Provide the (X, Y) coordinate of the cell's center where the given text is located.  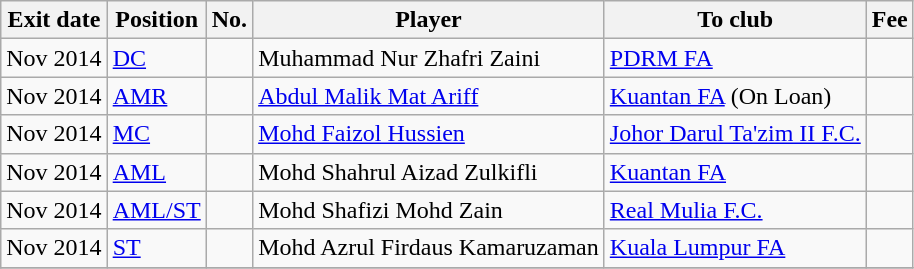
ST (156, 248)
Fee (890, 20)
Abdul Malik Mat Ariff (429, 96)
DC (156, 58)
AMR (156, 96)
Mohd Faizol Hussien (429, 134)
Kuala Lumpur FA (735, 248)
To club (735, 20)
Real Mulia F.C. (735, 210)
Kuantan FA (On Loan) (735, 96)
Kuantan FA (735, 172)
No. (229, 20)
PDRM FA (735, 58)
Mohd Shafizi Mohd Zain (429, 210)
Position (156, 20)
MC (156, 134)
Mohd Azrul Firdaus Kamaruzaman (429, 248)
Johor Darul Ta'zim II F.C. (735, 134)
Mohd Shahrul Aizad Zulkifli (429, 172)
Player (429, 20)
Muhammad Nur Zhafri Zaini (429, 58)
AML (156, 172)
AML/ST (156, 210)
Exit date (54, 20)
